Detect which cell encompasses the target text, then output its [X, Y] center coordinate. 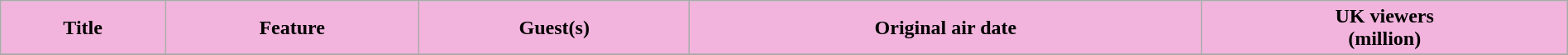
Feature [293, 28]
UK viewers(million) [1384, 28]
Title [83, 28]
Guest(s) [554, 28]
Original air date [946, 28]
